Locate the cell with the specified text and output its [x, y] center coordinate. 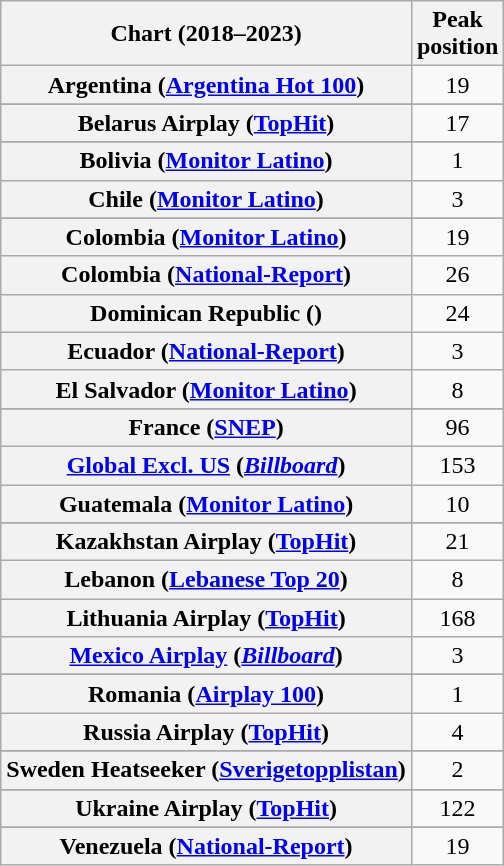
Chile (Monitor Latino) [206, 199]
Lithuania Airplay (TopHit) [206, 618]
21 [457, 542]
El Salvador (Monitor Latino) [206, 389]
Guatemala (Monitor Latino) [206, 503]
Chart (2018–2023) [206, 34]
Romania (Airplay 100) [206, 694]
153 [457, 465]
Mexico Airplay (Billboard) [206, 656]
Ecuador (National-Report) [206, 351]
Russia Airplay (TopHit) [206, 732]
Colombia (National-Report) [206, 275]
France (SNEP) [206, 427]
Venezuela (National-Report) [206, 846]
10 [457, 503]
17 [457, 123]
Bolivia (Monitor Latino) [206, 161]
2 [457, 770]
122 [457, 808]
168 [457, 618]
Peakposition [457, 34]
4 [457, 732]
96 [457, 427]
Colombia (Monitor Latino) [206, 237]
Global Excl. US (Billboard) [206, 465]
Belarus Airplay (TopHit) [206, 123]
Sweden Heatseeker (Sverigetopplistan) [206, 770]
Kazakhstan Airplay (TopHit) [206, 542]
26 [457, 275]
Argentina (Argentina Hot 100) [206, 85]
Lebanon (Lebanese Top 20) [206, 580]
Ukraine Airplay (TopHit) [206, 808]
24 [457, 313]
Dominican Republic () [206, 313]
